Determine the (X, Y) coordinate at the center of the cell enclosing the given text.  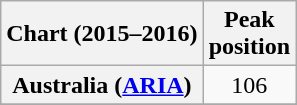
Peak position (249, 34)
106 (249, 85)
Chart (2015–2016) (102, 34)
Australia (ARIA) (102, 85)
